Search for the cell housing the specified text and yield its (X, Y) center coordinate. 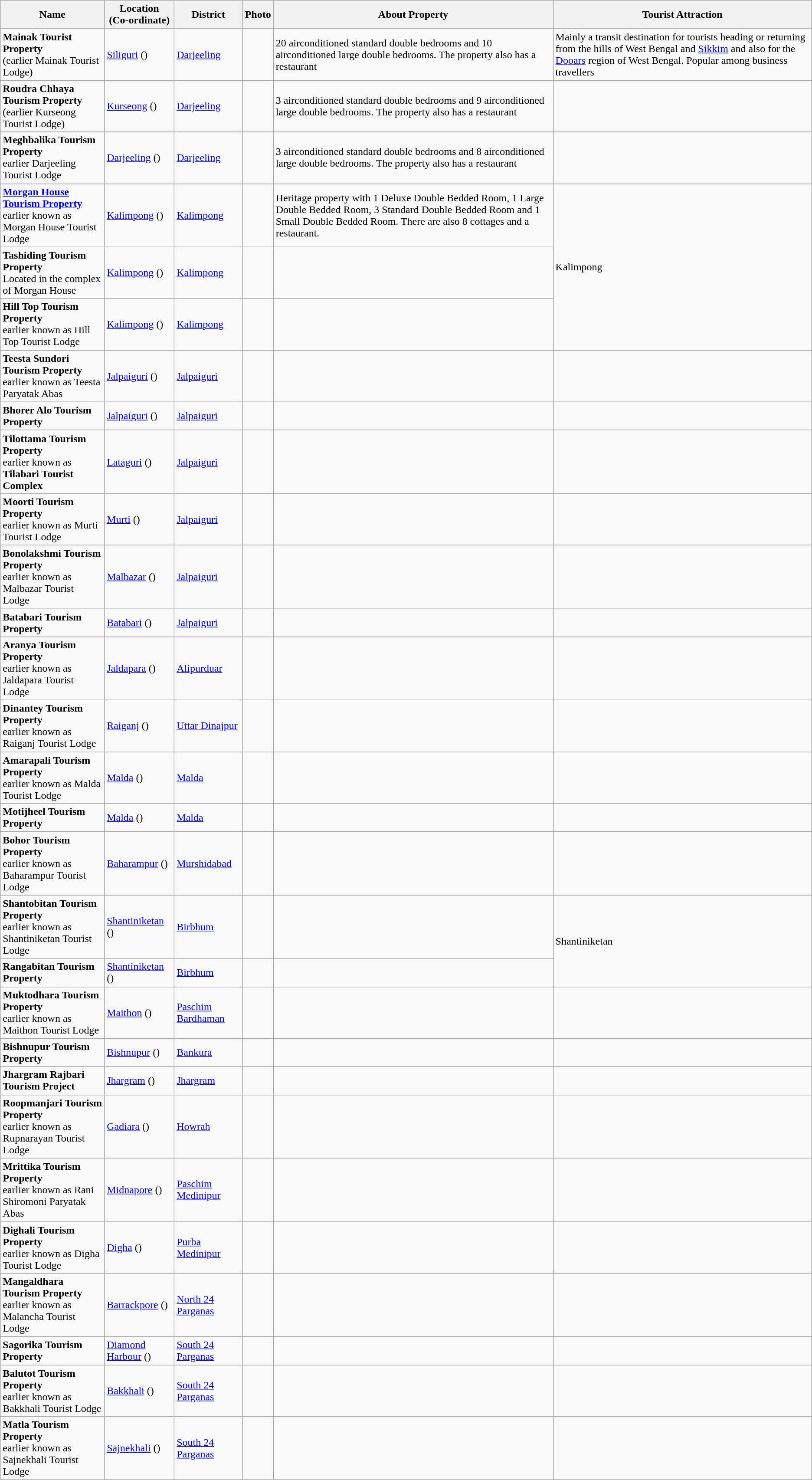
Tourist Attraction (682, 15)
Shantobitan Tourism Property earlier known as Shantiniketan Tourist Lodge (52, 927)
Bankura (208, 1053)
Dinantey Tourism Property earlier known as Raiganj Tourist Lodge (52, 726)
Morgan House Tourism Property earlier known as Morgan House Tourist Lodge (52, 215)
Maithon () (140, 1013)
Batabari Tourism Property (52, 622)
Muktodhara Tourism Property earlier known as Maithon Tourist Lodge (52, 1013)
Darjeeling () (140, 158)
North 24 Parganas (208, 1305)
Amarapali Tourism Property earlier known as Malda Tourist Lodge (52, 778)
Lataguri () (140, 462)
Jhargram () (140, 1080)
Aranya Tourism Property earlier known as Jaldapara Tourist Lodge (52, 669)
District (208, 15)
Murshidabad (208, 863)
Balutot Tourism Property earlier known as Bakkhali Tourist Lodge (52, 1391)
Tashiding Tourism Property Located in the complex of Morgan House (52, 272)
Bohor Tourism Property earlier known as Baharampur Tourist Lodge (52, 863)
Siliguri () (140, 55)
Midnapore () (140, 1190)
Paschim Bardhaman (208, 1013)
Howrah (208, 1126)
3 airconditioned standard double bedrooms and 8 airconditioned large double bedrooms. The property also has a restaurant (413, 158)
Motijheel Tourism Property (52, 817)
Sajnekhali () (140, 1448)
Batabari () (140, 622)
Teesta Sundori Tourism Property earlier known as Teesta Paryatak Abas (52, 376)
Hill Top Tourism Property earlier known as Hill Top Tourist Lodge (52, 325)
Roopmanjari Tourism Property earlier known as Rupnarayan Tourist Lodge (52, 1126)
Name (52, 15)
Shantiniketan (682, 941)
Jhargram (208, 1080)
Moorti Tourism Property earlier known as Murti Tourist Lodge (52, 519)
Purba Medinipur (208, 1247)
Jhargram Rajbari Tourism Project (52, 1080)
Alipurduar (208, 669)
Photo (258, 15)
Malbazar () (140, 577)
Bishnupur Tourism Property (52, 1053)
Mainak Tourist Property (earlier Mainak Tourist Lodge) (52, 55)
Murti () (140, 519)
Jaldapara () (140, 669)
Mangaldhara Tourism Property earlier known as Malancha Tourist Lodge (52, 1305)
Bishnupur () (140, 1053)
Sagorika Tourism Property (52, 1350)
Tilottama Tourism Property earlier known as Tilabari Tourist Complex (52, 462)
Meghbalika Tourism Property earlier Darjeeling Tourist Lodge (52, 158)
Rangabitan Tourism Property (52, 973)
Kurseong () (140, 106)
Dighali Tourism Property earlier known as Digha Tourist Lodge (52, 1247)
Location (Co-ordinate) (140, 15)
3 airconditioned standard double bedrooms and 9 airconditioned large double bedrooms. The property also has a restaurant (413, 106)
Bhorer Alo Tourism Property (52, 416)
Uttar Dinajpur (208, 726)
Mrittika Tourism Property earlier known as Rani Shiromoni Paryatak Abas (52, 1190)
Diamond Harbour () (140, 1350)
20 airconditioned standard double bedrooms and 10 airconditioned large double bedrooms. The property also has a restaurant (413, 55)
Paschim Medinipur (208, 1190)
Raiganj () (140, 726)
Baharampur () (140, 863)
About Property (413, 15)
Bonolakshmi Tourism Property earlier known as Malbazar Tourist Lodge (52, 577)
Barrackpore () (140, 1305)
Digha () (140, 1247)
Bakkhali () (140, 1391)
Gadiara () (140, 1126)
Matla Tourism Property earlier known as Sajnekhali Tourist Lodge (52, 1448)
Roudra Chhaya Tourism Property (earlier Kurseong Tourist Lodge) (52, 106)
